Search for the cell housing the specified text and yield its [x, y] center coordinate. 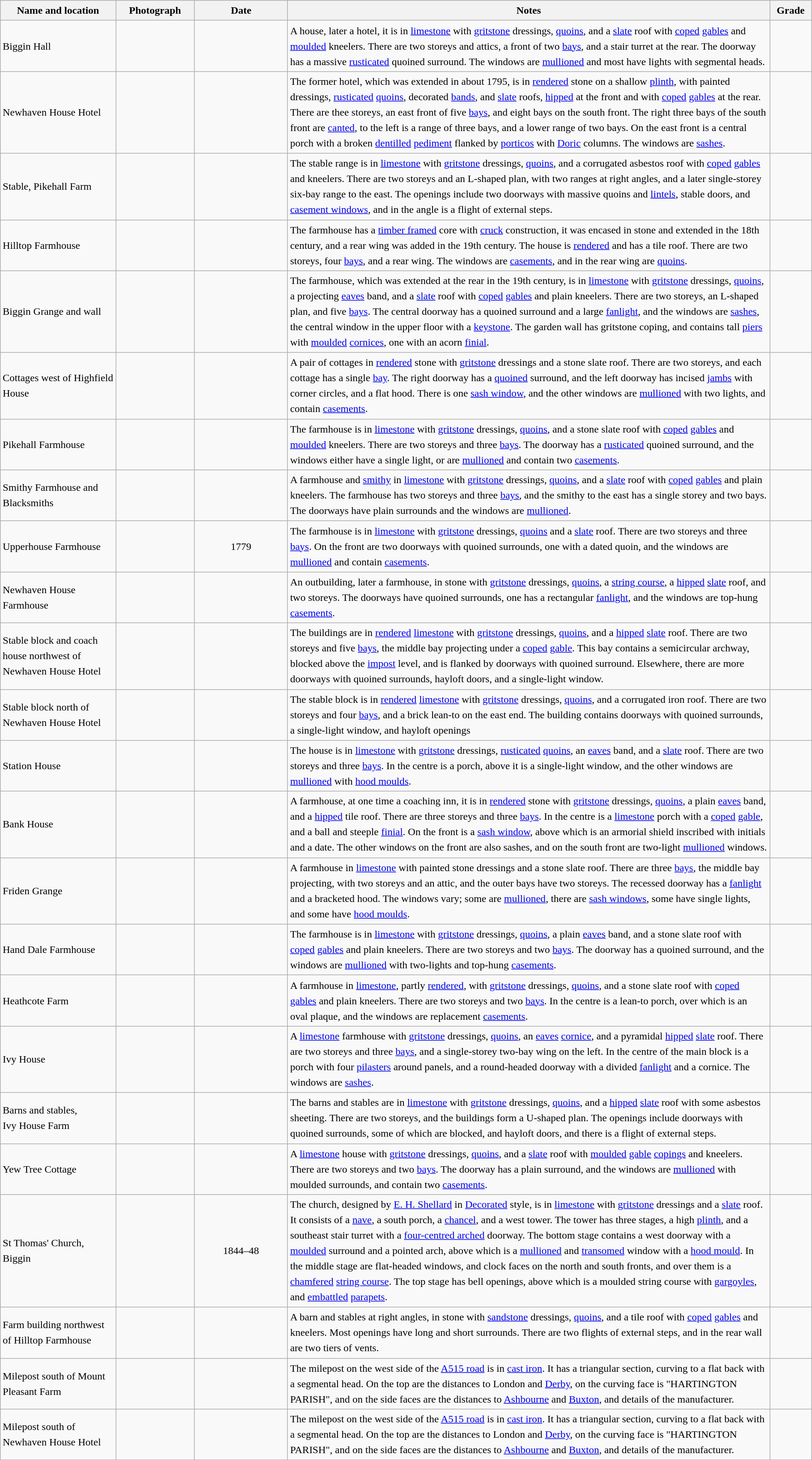
Biggin Grange and wall [58, 312]
Milepost south of Mount Pleasant Farm [58, 1383]
Bank House [58, 825]
Yew Tree Cottage [58, 1169]
Pikehall Farmhouse [58, 445]
Notes [528, 10]
Smithy Farmhouse and Blacksmiths [58, 495]
St Thomas' Church, Biggin [58, 1251]
Name and location [58, 10]
Barns and stables,Ivy House Farm [58, 1118]
Station House [58, 766]
Newhaven House Hotel [58, 112]
Milepost south of Newhaven House Hotel [58, 1435]
Cottages west of Highfield House [58, 385]
Photograph [155, 10]
Farm building northwest of Hilltop Farmhouse [58, 1333]
1844–48 [241, 1251]
Stable, Pikehall Farm [58, 187]
Date [241, 10]
Grade [791, 10]
Upperhouse Farmhouse [58, 546]
Stable block north of Newhaven House Hotel [58, 715]
Biggin Hall [58, 46]
Hand Dale Farmhouse [58, 950]
Ivy House [58, 1060]
Hilltop Farmhouse [58, 245]
Newhaven House Farmhouse [58, 597]
Friden Grange [58, 891]
Stable block and coach house northwest of Newhaven House Hotel [58, 656]
Heathcote Farm [58, 1000]
1779 [241, 546]
